Capture the cell that displays the provided text and extract its (x, y) central coordinate. 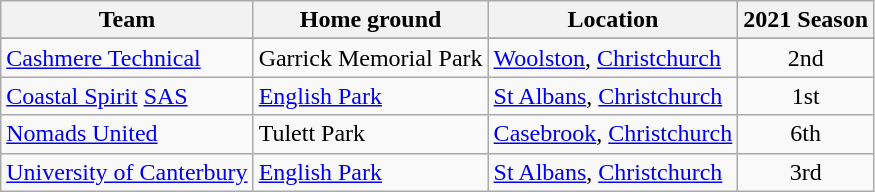
Home ground (370, 20)
Casebrook, Christchurch (613, 134)
Coastal Spirit SAS (127, 96)
1st (806, 96)
University of Canterbury (127, 172)
6th (806, 134)
2021 Season (806, 20)
3rd (806, 172)
Garrick Memorial Park (370, 58)
Cashmere Technical (127, 58)
Location (613, 20)
Tulett Park (370, 134)
2nd (806, 58)
Nomads United (127, 134)
Woolston, Christchurch (613, 58)
Team (127, 20)
